Output the [x, y] coordinate of the center of the cell containing the given text.  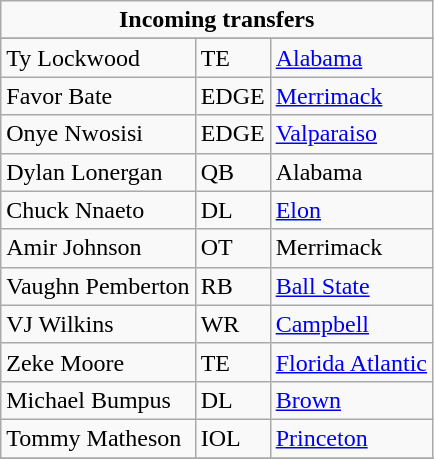
Ball State [351, 286]
Favor Bate [98, 96]
Vaughn Pemberton [98, 286]
Incoming transfers [217, 20]
Florida Atlantic [351, 362]
Ty Lockwood [98, 58]
OT [232, 248]
Zeke Moore [98, 362]
Michael Bumpus [98, 400]
IOL [232, 438]
Brown [351, 400]
Elon [351, 210]
Chuck Nnaeto [98, 210]
VJ Wilkins [98, 324]
Campbell [351, 324]
Amir Johnson [98, 248]
QB [232, 172]
Tommy Matheson [98, 438]
Dylan Lonergan [98, 172]
Onye Nwosisi [98, 134]
Princeton [351, 438]
Valparaiso [351, 134]
RB [232, 286]
WR [232, 324]
